Provide the (X, Y) coordinate of the cell's center where the given text is located.  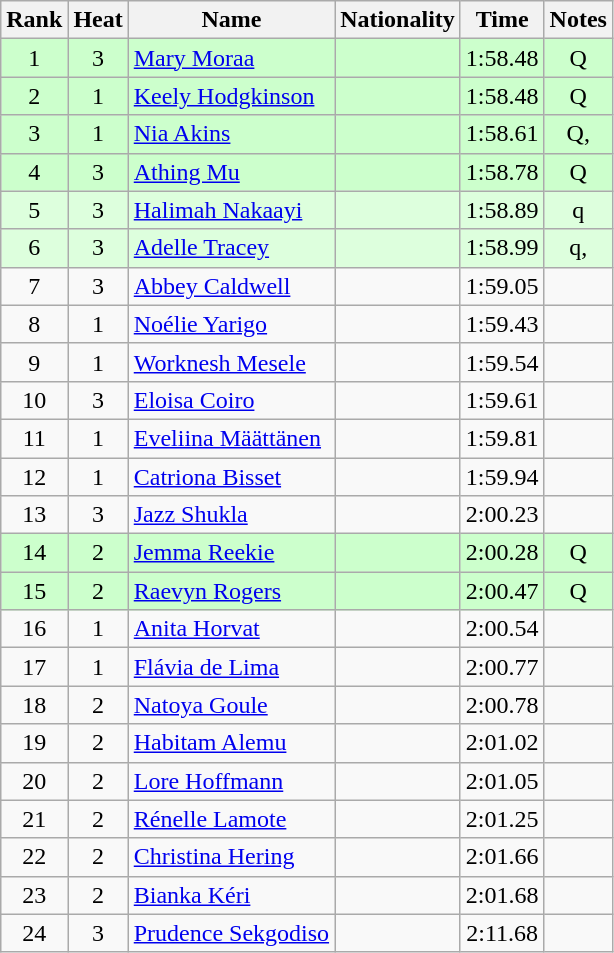
Q, (578, 134)
2:00.47 (502, 591)
1:59.94 (502, 477)
2:00.77 (502, 667)
1:58.89 (502, 210)
7 (34, 286)
1:59.81 (502, 438)
16 (34, 629)
Nationality (398, 20)
2:00.23 (502, 515)
1:59.43 (502, 324)
6 (34, 248)
13 (34, 515)
4 (34, 172)
Christina Hering (231, 857)
Natoya Goule (231, 705)
2:01.68 (502, 895)
14 (34, 553)
Catriona Bisset (231, 477)
Notes (578, 20)
Halimah Nakaayi (231, 210)
q (578, 210)
Lore Hoffmann (231, 781)
Prudence Sekgodiso (231, 933)
20 (34, 781)
Heat (98, 20)
q, (578, 248)
Bianka Kéri (231, 895)
Abbey Caldwell (231, 286)
2:01.25 (502, 819)
Name (231, 20)
22 (34, 857)
23 (34, 895)
Habitam Alemu (231, 743)
1:58.99 (502, 248)
2:00.28 (502, 553)
1:58.78 (502, 172)
Raevyn Rogers (231, 591)
Adelle Tracey (231, 248)
24 (34, 933)
21 (34, 819)
2:01.66 (502, 857)
Mary Moraa (231, 58)
8 (34, 324)
Jemma Reekie (231, 553)
Flávia de Lima (231, 667)
Keely Hodgkinson (231, 96)
9 (34, 362)
2:01.02 (502, 743)
Athing Mu (231, 172)
1:59.54 (502, 362)
2:01.05 (502, 781)
11 (34, 438)
18 (34, 705)
12 (34, 477)
5 (34, 210)
Anita Horvat (231, 629)
2:00.54 (502, 629)
Jazz Shukla (231, 515)
1:58.61 (502, 134)
Eveliina Määttänen (231, 438)
17 (34, 667)
Noélie Yarigo (231, 324)
1:59.61 (502, 400)
Rénelle Lamote (231, 819)
1:59.05 (502, 286)
Nia Akins (231, 134)
15 (34, 591)
Worknesh Mesele (231, 362)
Rank (34, 20)
2:00.78 (502, 705)
19 (34, 743)
Time (502, 20)
2:11.68 (502, 933)
10 (34, 400)
Eloisa Coiro (231, 400)
